Provide the [x, y] coordinate of the cell's center where the given text is located.  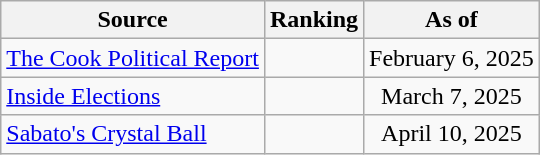
Sabato's Crystal Ball [133, 134]
As of [452, 20]
Inside Elections [133, 96]
February 6, 2025 [452, 58]
March 7, 2025 [452, 96]
The Cook Political Report [133, 58]
April 10, 2025 [452, 134]
Ranking [314, 20]
Source [133, 20]
